Output the [x, y] coordinate of the center of the cell containing the given text.  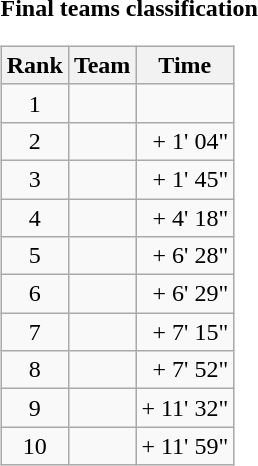
7 [34, 332]
+ 7' 15" [185, 332]
9 [34, 408]
+ 6' 29" [185, 294]
10 [34, 446]
1 [34, 103]
3 [34, 179]
+ 11' 32" [185, 408]
Rank [34, 65]
5 [34, 256]
+ 4' 18" [185, 217]
+ 11' 59" [185, 446]
+ 1' 45" [185, 179]
+ 1' 04" [185, 141]
4 [34, 217]
8 [34, 370]
Team [102, 65]
+ 7' 52" [185, 370]
6 [34, 294]
Time [185, 65]
2 [34, 141]
+ 6' 28" [185, 256]
